Determine the [x, y] coordinate at the center of the cell enclosing the given text.  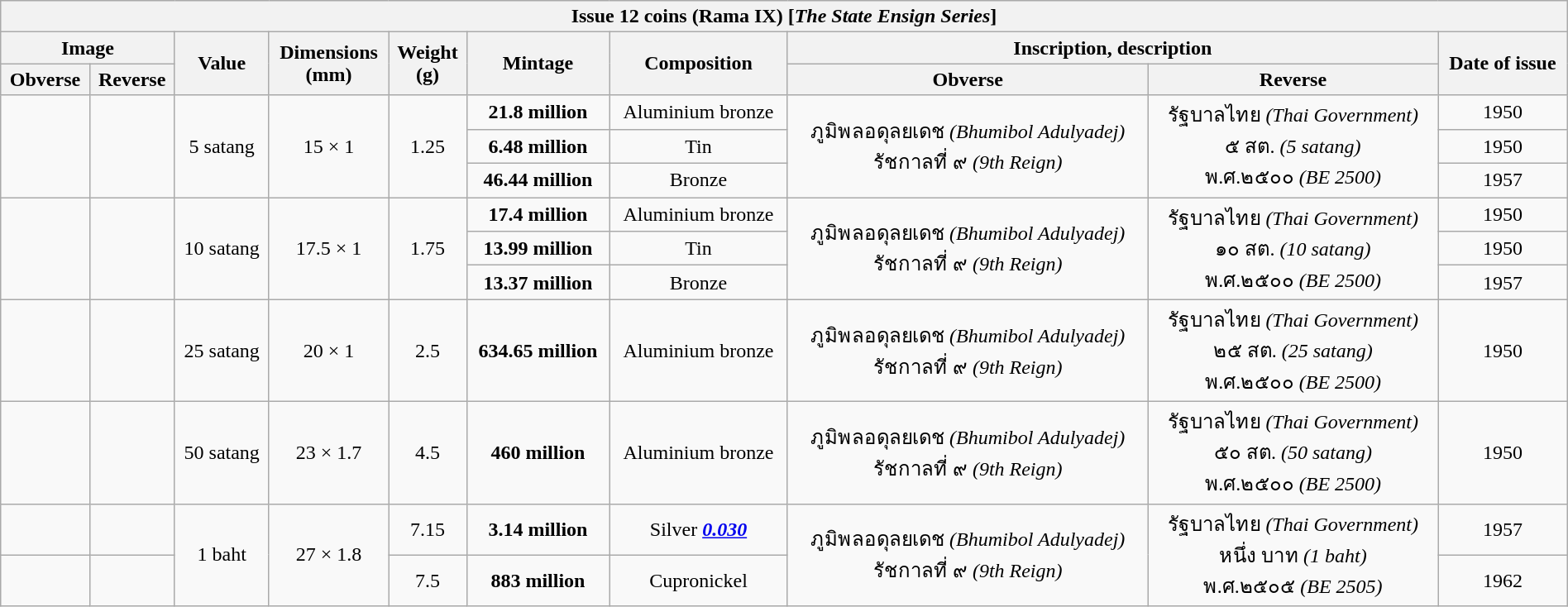
Silver 0.030 [698, 529]
Cupronickel [698, 581]
46.44 million [538, 180]
1962 [1503, 581]
รัฐบาลไทย (Thai Government)หนึ่ง บาท (1 baht)พ.ศ.๒๕๐๕ (BE 2505) [1293, 555]
รัฐบาลไทย (Thai Government)๕ สต. (5 satang)พ.ศ.๒๕๐๐ (BE 2500) [1293, 146]
17.5 × 1 [329, 248]
รัฐบาลไทย (Thai Government)๑๐ สต. (10 satang)พ.ศ.๒๕๐๐ (BE 2500) [1293, 248]
Dimensions(mm) [329, 64]
Image [88, 48]
7.15 [428, 529]
460 million [538, 453]
20 × 1 [329, 351]
7.5 [428, 581]
23 × 1.7 [329, 453]
13.99 million [538, 248]
27 × 1.8 [329, 555]
3.14 million [538, 529]
10 satang [222, 248]
Composition [698, 64]
4.5 [428, 453]
Date of issue [1503, 64]
17.4 million [538, 213]
รัฐบาลไทย (Thai Government)๒๕ สต. (25 satang)พ.ศ.๒๕๐๐ (BE 2500) [1293, 351]
25 satang [222, 351]
883 million [538, 581]
5 satang [222, 146]
50 satang [222, 453]
Mintage [538, 64]
Inscription, description [1112, 48]
2.5 [428, 351]
13.37 million [538, 283]
1.25 [428, 146]
Weight(g) [428, 64]
634.65 million [538, 351]
21.8 million [538, 112]
15 × 1 [329, 146]
Issue 12 coins (Rama IX) [The State Ensign Series] [784, 17]
1 baht [222, 555]
6.48 million [538, 146]
1.75 [428, 248]
Value [222, 64]
รัฐบาลไทย (Thai Government)๕๐ สต. (50 satang)พ.ศ.๒๕๐๐ (BE 2500) [1293, 453]
